Scan for the cell matching the given text and deliver its (X, Y) coordinate at center. 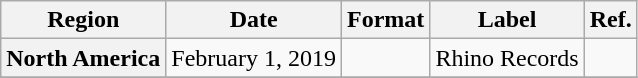
Rhino Records (507, 58)
February 1, 2019 (254, 58)
Region (84, 20)
Label (507, 20)
North America (84, 58)
Format (385, 20)
Date (254, 20)
Ref. (610, 20)
